For the text-containing cell, return its midpoint in (x, y) coordinate format. 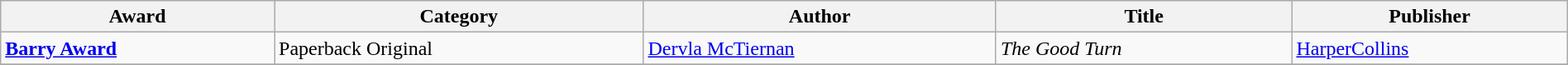
Dervla McTiernan (820, 48)
Publisher (1429, 17)
Award (137, 17)
Paperback Original (459, 48)
Category (459, 17)
Author (820, 17)
HarperCollins (1429, 48)
Barry Award (137, 48)
Title (1144, 17)
The Good Turn (1144, 48)
